Detect which cell encompasses the target text, then output its [x, y] center coordinate. 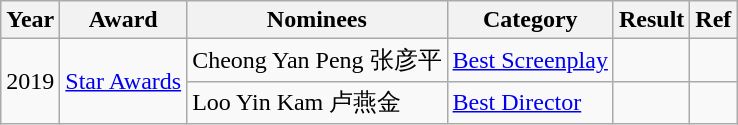
Nominees [317, 20]
Cheong Yan Peng 张彦平 [317, 60]
2019 [30, 82]
Star Awards [124, 82]
Ref [714, 20]
Category [530, 20]
Year [30, 20]
Result [651, 20]
Best Screenplay [530, 60]
Loo Yin Kam 卢燕金 [317, 102]
Award [124, 20]
Best Director [530, 102]
